Identify which cell holds the provided text, then report its (x, y) central coordinate. 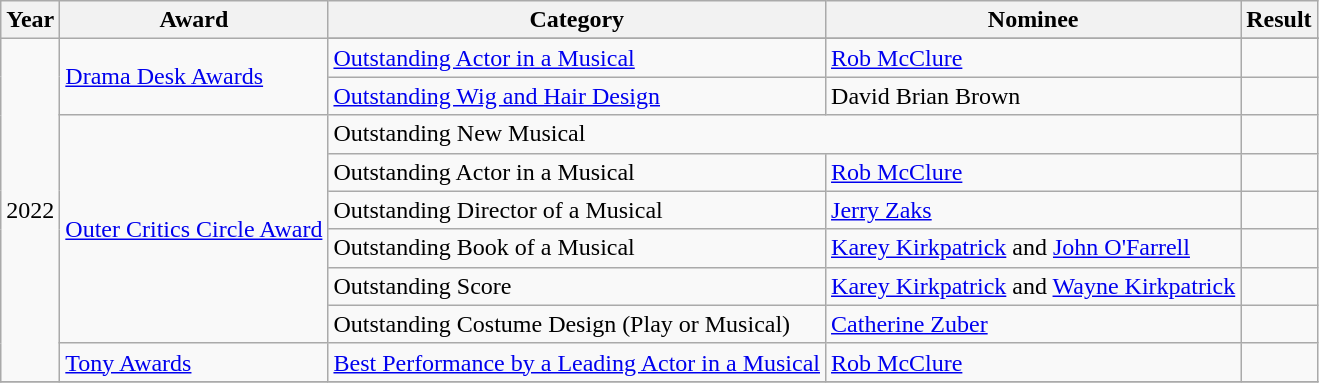
Outstanding Score (577, 286)
Outstanding Wig and Hair Design (577, 96)
Drama Desk Awards (194, 77)
Karey Kirkpatrick and Wayne Kirkpatrick (1034, 286)
Jerry Zaks (1034, 210)
Category (577, 20)
Outstanding Costume Design (Play or Musical) (577, 324)
Outer Critics Circle Award (194, 229)
Result (1279, 20)
Outstanding Book of a Musical (577, 248)
David Brian Brown (1034, 96)
Karey Kirkpatrick and John O'Farrell (1034, 248)
Award (194, 20)
Catherine Zuber (1034, 324)
Year (30, 20)
Best Performance by a Leading Actor in a Musical (577, 362)
Outstanding New Musical (784, 134)
Nominee (1034, 20)
Tony Awards (194, 362)
2022 (30, 210)
Outstanding Director of a Musical (577, 210)
